Detect which cell encompasses the target text, then output its [X, Y] center coordinate. 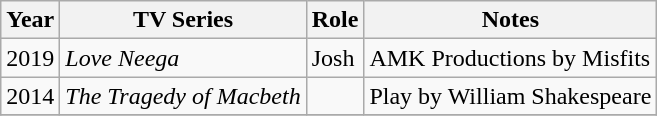
The Tragedy of Macbeth [183, 96]
2019 [30, 58]
Play by William Shakespeare [510, 96]
2014 [30, 96]
Role [335, 20]
Love Neega [183, 58]
Year [30, 20]
TV Series [183, 20]
Josh [335, 58]
AMK Productions by Misfits [510, 58]
Notes [510, 20]
